Locate the cell with the specified text and output its (X, Y) center coordinate. 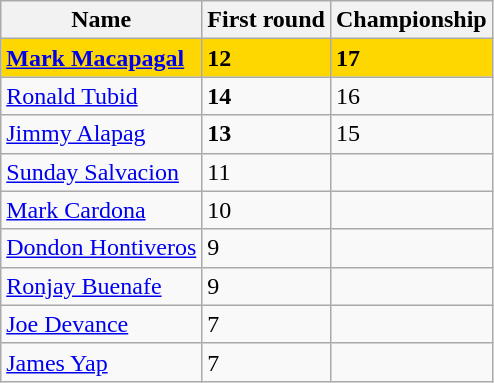
10 (266, 210)
17 (411, 58)
14 (266, 96)
Mark Macapagal (102, 58)
Jimmy Alapag (102, 134)
Mark Cardona (102, 210)
James Yap (102, 362)
Ronald Tubid (102, 96)
Joe Devance (102, 324)
15 (411, 134)
13 (266, 134)
11 (266, 172)
16 (411, 96)
Championship (411, 20)
Sunday Salvacion (102, 172)
First round (266, 20)
Name (102, 20)
12 (266, 58)
Dondon Hontiveros (102, 248)
Ronjay Buenafe (102, 286)
